Capture the cell that displays the provided text and extract its (x, y) central coordinate. 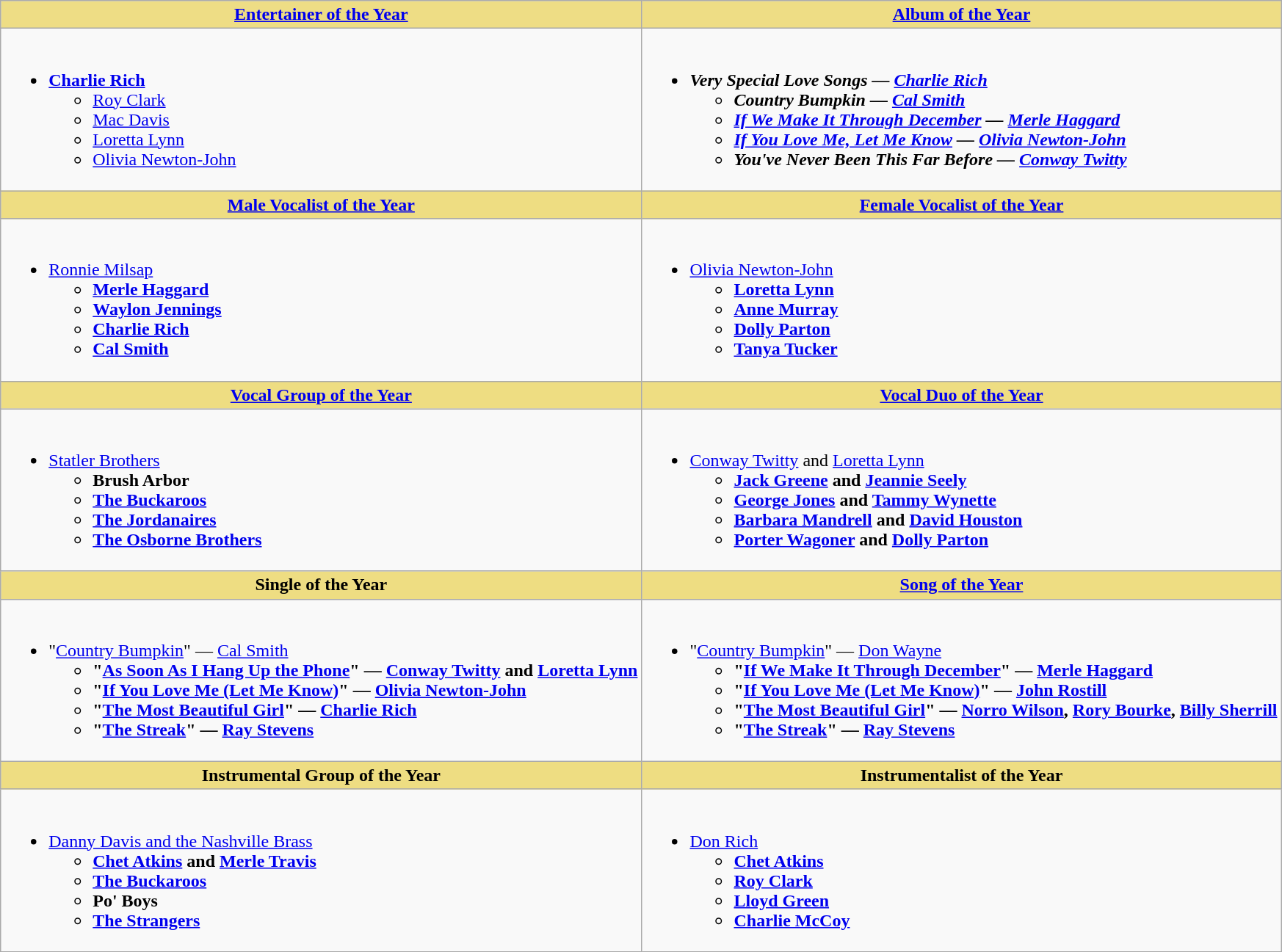
Album of the Year (962, 15)
Ronnie MilsapMerle HaggardWaylon JenningsCharlie RichCal Smith (322, 299)
Male Vocalist of the Year (322, 205)
Instrumental Group of the Year (322, 775)
Charlie RichRoy ClarkMac DavisLoretta LynnOlivia Newton-John (322, 110)
Song of the Year (962, 585)
Statler BrothersBrush ArborThe BuckaroosThe JordanairesThe Osborne Brothers (322, 490)
Instrumentalist of the Year (962, 775)
Danny Davis and the Nashville BrassChet Atkins and Merle TravisThe BuckaroosPo' BoysThe Strangers (322, 871)
Vocal Group of the Year (322, 395)
Entertainer of the Year (322, 15)
Female Vocalist of the Year (962, 205)
Don RichChet AtkinsRoy ClarkLloyd GreenCharlie McCoy (962, 871)
Single of the Year (322, 585)
Vocal Duo of the Year (962, 395)
Olivia Newton-JohnLoretta LynnAnne MurrayDolly PartonTanya Tucker (962, 299)
